Determine the [x, y] coordinate at the center of the cell enclosing the given text.  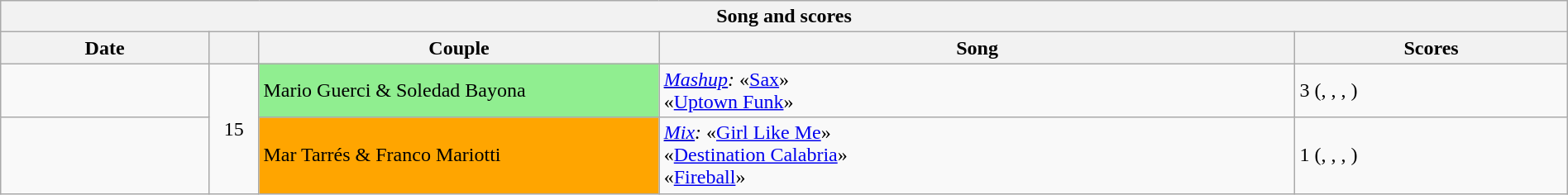
Mario Guerci & Soledad Bayona [459, 91]
Scores [1431, 48]
Mar Tarrés & Franco Mariotti [459, 155]
Couple [459, 48]
3 (, , , ) [1431, 91]
Date [105, 48]
Song [978, 48]
Song and scores [784, 17]
Mashup: «Sax» «Uptown Funk» [978, 91]
1 (, , , ) [1431, 155]
15 [233, 129]
Mix: «Girl Like Me» «Destination Calabria» «Fireball» [978, 155]
